From the cell containing the given text, extract its center point as [X, Y] coordinate. 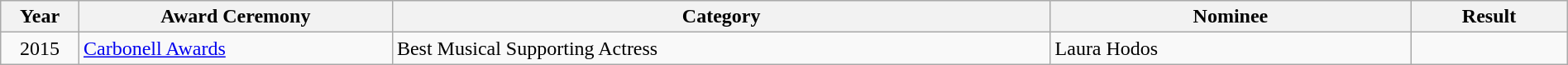
Nominee [1231, 17]
Laura Hodos [1231, 48]
Result [1489, 17]
Year [40, 17]
Award Ceremony [235, 17]
Category [721, 17]
Best Musical Supporting Actress [721, 48]
2015 [40, 48]
Carbonell Awards [235, 48]
